Capture the cell that displays the provided text and extract its (x, y) central coordinate. 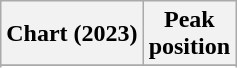
Chart (2023) (72, 34)
Peakposition (189, 34)
